Scan for the cell matching the given text and deliver its (x, y) coordinate at center. 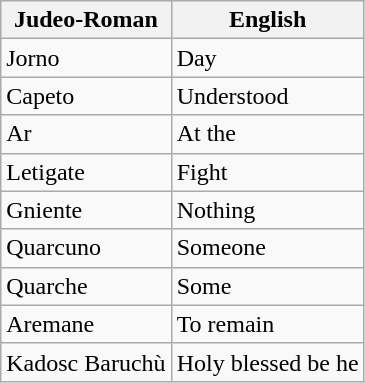
Understood (268, 96)
Gniente (86, 210)
English (268, 20)
Ar (86, 134)
Nothing (268, 210)
Some (268, 286)
Quarcuno (86, 248)
Holy blessed be he (268, 362)
Someone (268, 248)
Jorno (86, 58)
At the (268, 134)
Fight (268, 172)
Letigate (86, 172)
Quarche (86, 286)
Capeto (86, 96)
Day (268, 58)
Kadosc Baruchù (86, 362)
Judeo-Roman (86, 20)
To remain (268, 324)
Aremane (86, 324)
